Identify which cell holds the provided text, then report its (X, Y) central coordinate. 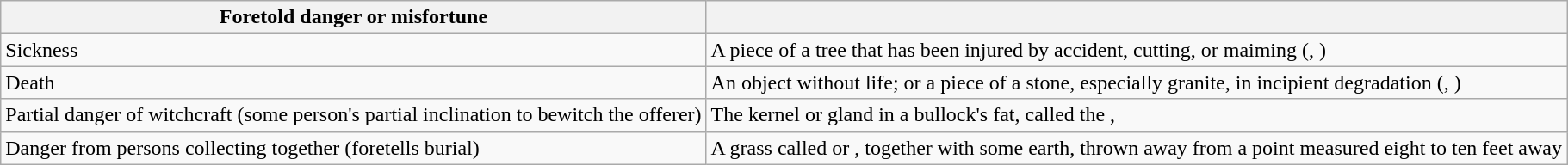
Partial danger of witchcraft (some person's partial inclination to bewitch the offerer) (353, 115)
Danger from persons collecting together (foretells burial) (353, 148)
A grass called or , together with some earth, thrown away from a point measured eight to ten feet away (1137, 148)
A piece of a tree that has been injured by accident, cutting, or maiming (, ) (1137, 50)
Death (353, 82)
Sickness (353, 50)
The kernel or gland in a bullock's fat, called the , (1137, 115)
An object without life; or a piece of a stone, especially granite, in incipient degradation (, ) (1137, 82)
Foretold danger or misfortune (353, 17)
